For the text-containing cell, return its midpoint in [x, y] coordinate format. 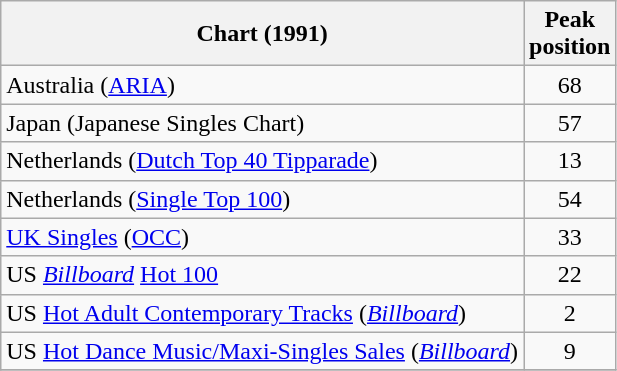
Netherlands (Single Top 100) [262, 199]
57 [570, 123]
9 [570, 351]
US Billboard Hot 100 [262, 275]
Netherlands (Dutch Top 40 Tipparade) [262, 161]
33 [570, 237]
13 [570, 161]
US Hot Adult Contemporary Tracks (Billboard) [262, 313]
2 [570, 313]
Peakposition [570, 34]
Australia (ARIA) [262, 85]
54 [570, 199]
Chart (1991) [262, 34]
22 [570, 275]
68 [570, 85]
UK Singles (OCC) [262, 237]
US Hot Dance Music/Maxi-Singles Sales (Billboard) [262, 351]
Japan (Japanese Singles Chart) [262, 123]
